Extract the (X, Y) coordinate from the center of the cell holding the provided text.  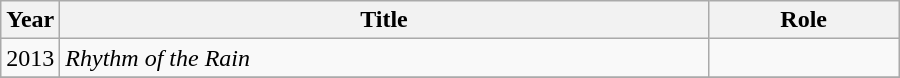
Rhythm of the Rain (384, 58)
Role (804, 20)
Year (30, 20)
2013 (30, 58)
Title (384, 20)
